Search for the cell housing the specified text and yield its (X, Y) center coordinate. 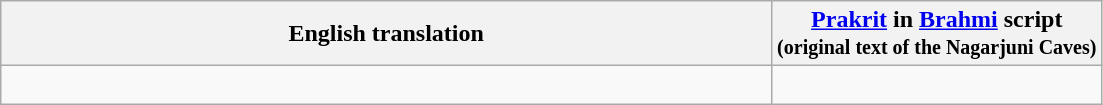
Prakrit in Brahmi script (original text of the Nagarjuni Caves) (937, 34)
English translation (386, 34)
